Detect which cell encompasses the target text, then output its (x, y) center coordinate. 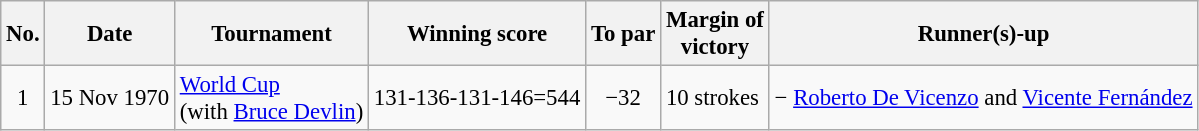
1 (23, 98)
No. (23, 34)
−32 (624, 98)
− Roberto De Vicenzo and Vicente Fernández (984, 98)
Winning score (478, 34)
Runner(s)-up (984, 34)
15 Nov 1970 (110, 98)
To par (624, 34)
Tournament (271, 34)
10 strokes (716, 98)
Margin ofvictory (716, 34)
World Cup(with Bruce Devlin) (271, 98)
Date (110, 34)
131-136-131-146=544 (478, 98)
